Return the [x, y] coordinate for the center point of the cell that contains the specified text.  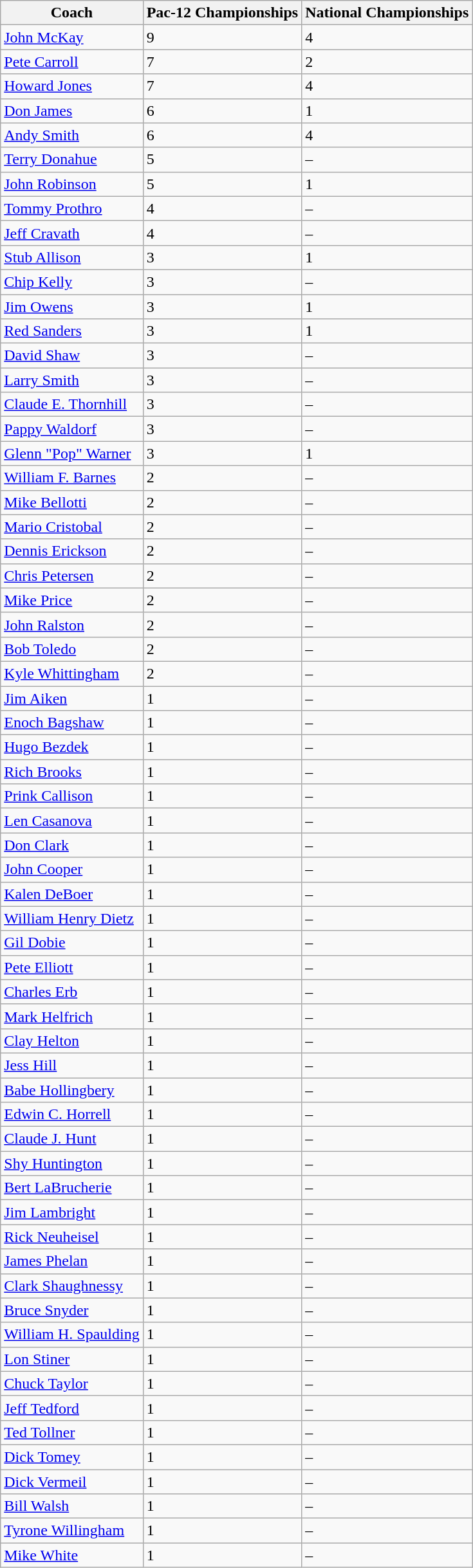
National Championships [387, 13]
Babe Hollingbery [72, 1090]
Ted Tollner [72, 1432]
Jeff Tedford [72, 1408]
Larry Smith [72, 380]
Claude J. Hunt [72, 1139]
Pappy Waldorf [72, 429]
Jim Aiken [72, 698]
Dick Tomey [72, 1457]
Tyrone Willingham [72, 1531]
Coach [72, 13]
Mark Helfrich [72, 1016]
Stub Allison [72, 257]
Jim Owens [72, 307]
Dick Vermeil [72, 1481]
Red Sanders [72, 331]
Charles Erb [72, 992]
Mike White [72, 1555]
9 [222, 37]
Chip Kelly [72, 282]
Jeff Cravath [72, 233]
Lon Stiner [72, 1359]
Don James [72, 111]
Andy Smith [72, 135]
Edwin C. Horrell [72, 1115]
Claude E. Thornhill [72, 405]
Terry Donahue [72, 160]
Bob Toledo [72, 649]
Mario Cristobal [72, 527]
Pac-12 Championships [222, 13]
Howard Jones [72, 86]
Prink Callison [72, 796]
Rick Neuheisel [72, 1237]
Bert LaBrucherie [72, 1188]
Jess Hill [72, 1065]
Mike Bellotti [72, 502]
Shy Huntington [72, 1163]
Pete Carroll [72, 62]
Hugo Bezdek [72, 747]
John McKay [72, 37]
Glenn "Pop" Warner [72, 453]
Chris Petersen [72, 576]
John Ralston [72, 624]
Bill Walsh [72, 1506]
Bruce Snyder [72, 1310]
Don Clark [72, 845]
William Henry Dietz [72, 918]
Clark Shaughnessy [72, 1286]
William F. Barnes [72, 478]
Tommy Prothro [72, 208]
John Robinson [72, 184]
Gil Dobie [72, 943]
Chuck Taylor [72, 1383]
Kyle Whittingham [72, 673]
Len Casanova [72, 821]
Mike Price [72, 600]
Rich Brooks [72, 772]
Enoch Bagshaw [72, 723]
Dennis Erickson [72, 551]
William H. Spaulding [72, 1335]
Pete Elliott [72, 967]
David Shaw [72, 356]
John Cooper [72, 870]
Kalen DeBoer [72, 894]
James Phelan [72, 1261]
Clay Helton [72, 1041]
Jim Lambright [72, 1212]
